Provide the (X, Y) coordinate of the cell's center where the given text is located.  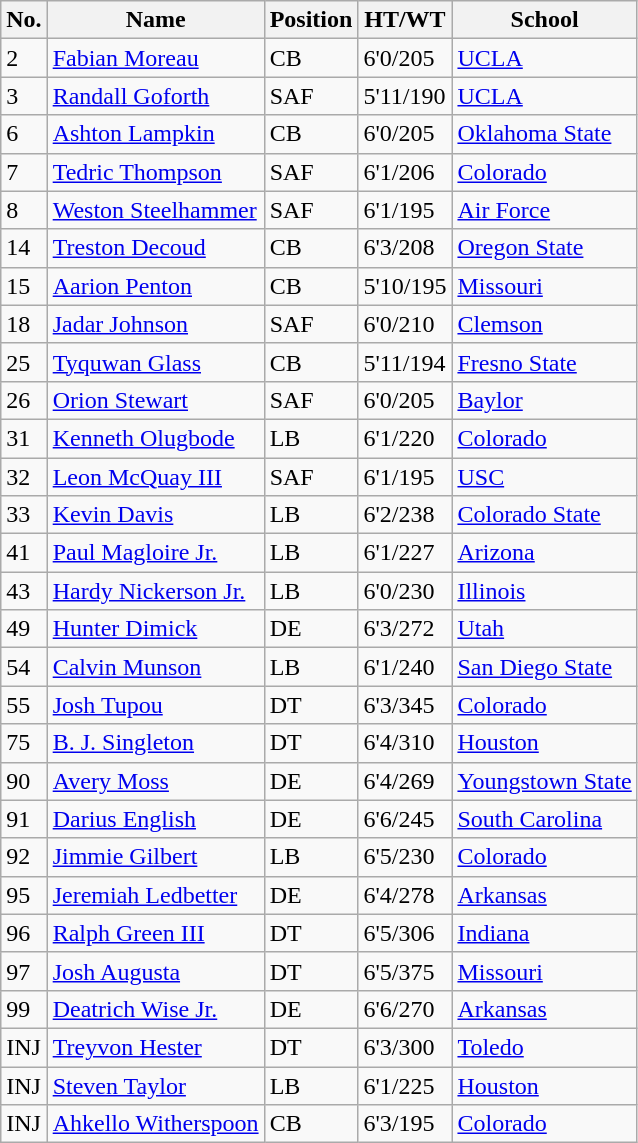
South Carolina (544, 819)
Ralph Green III (156, 933)
6'6/245 (405, 819)
Fabian Moreau (156, 58)
Ashton Lampkin (156, 134)
Weston Steelhammer (156, 210)
6'4/278 (405, 895)
8 (24, 210)
Indiana (544, 933)
Jadar Johnson (156, 324)
Colorado State (544, 515)
75 (24, 743)
USC (544, 477)
3 (24, 96)
Josh Tupou (156, 705)
Calvin Munson (156, 667)
Leon McQuay III (156, 477)
6'1/220 (405, 438)
Tedric Thompson (156, 172)
Kevin Davis (156, 515)
5'11/190 (405, 96)
55 (24, 705)
Hunter Dimick (156, 629)
6'3/300 (405, 1047)
Avery Moss (156, 781)
Treyvon Hester (156, 1047)
92 (24, 857)
Jimmie Gilbert (156, 857)
6'1/227 (405, 553)
Utah (544, 629)
90 (24, 781)
97 (24, 971)
Hardy Nickerson Jr. (156, 591)
6'0/210 (405, 324)
6'3/195 (405, 1124)
95 (24, 895)
Name (156, 20)
25 (24, 362)
Arizona (544, 553)
Fresno State (544, 362)
15 (24, 286)
6'1/206 (405, 172)
Toledo (544, 1047)
18 (24, 324)
Clemson (544, 324)
HT/WT (405, 20)
5'11/194 (405, 362)
96 (24, 933)
San Diego State (544, 667)
Youngstown State (544, 781)
6'5/230 (405, 857)
Orion Stewart (156, 400)
6'1/225 (405, 1085)
14 (24, 248)
43 (24, 591)
Darius English (156, 819)
Josh Augusta (156, 971)
Air Force (544, 210)
91 (24, 819)
5'10/195 (405, 286)
Baylor (544, 400)
6'3/345 (405, 705)
6'3/272 (405, 629)
6'4/310 (405, 743)
Paul Magloire Jr. (156, 553)
Steven Taylor (156, 1085)
Position (311, 20)
Randall Goforth (156, 96)
Oklahoma State (544, 134)
33 (24, 515)
Tyquwan Glass (156, 362)
No. (24, 20)
6'2/238 (405, 515)
6'4/269 (405, 781)
31 (24, 438)
Oregon State (544, 248)
7 (24, 172)
99 (24, 1009)
B. J. Singleton (156, 743)
School (544, 20)
32 (24, 477)
Aarion Penton (156, 286)
2 (24, 58)
Illinois (544, 591)
Ahkello Witherspoon (156, 1124)
6'1/240 (405, 667)
54 (24, 667)
6'5/306 (405, 933)
6'0/230 (405, 591)
6'5/375 (405, 971)
6'6/270 (405, 1009)
41 (24, 553)
Deatrich Wise Jr. (156, 1009)
49 (24, 629)
6'3/208 (405, 248)
Kenneth Olugbode (156, 438)
Jeremiah Ledbetter (156, 895)
26 (24, 400)
Treston Decoud (156, 248)
6 (24, 134)
